Locate the cell with the specified text and output its [x, y] center coordinate. 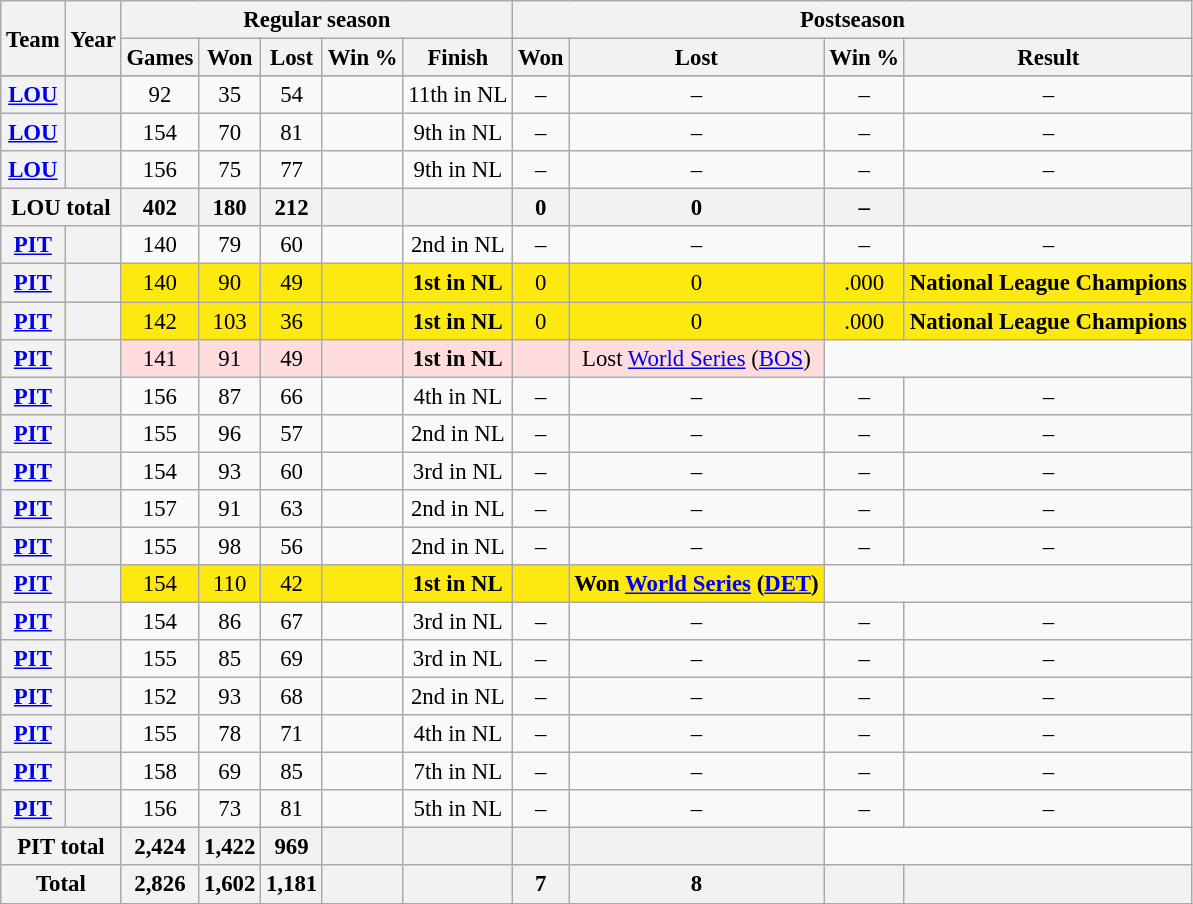
11th in NL [458, 95]
Won World Series (DET) [696, 584]
1,422 [230, 847]
157 [160, 509]
Lost World Series (BOS) [696, 358]
Team [33, 38]
96 [230, 433]
141 [160, 358]
152 [160, 697]
142 [160, 321]
2,826 [160, 885]
66 [292, 396]
71 [292, 734]
57 [292, 433]
PIT total [61, 847]
212 [292, 208]
35 [230, 95]
56 [292, 546]
402 [160, 208]
92 [160, 95]
103 [230, 321]
67 [292, 621]
LOU total [61, 208]
63 [292, 509]
87 [230, 396]
7 [541, 885]
180 [230, 208]
75 [230, 170]
70 [230, 133]
73 [230, 809]
90 [230, 283]
Year [93, 38]
7th in NL [458, 772]
86 [230, 621]
98 [230, 546]
Postseason [853, 20]
77 [292, 170]
110 [230, 584]
79 [230, 245]
Regular season [317, 20]
42 [292, 584]
78 [230, 734]
Games [160, 58]
1,181 [292, 885]
158 [160, 772]
Finish [458, 58]
5th in NL [458, 809]
54 [292, 95]
Total [61, 885]
1,602 [230, 885]
68 [292, 697]
36 [292, 321]
969 [292, 847]
2,424 [160, 847]
Result [1048, 58]
8 [696, 885]
